Scan for the cell matching the given text and deliver its [X, Y] coordinate at center. 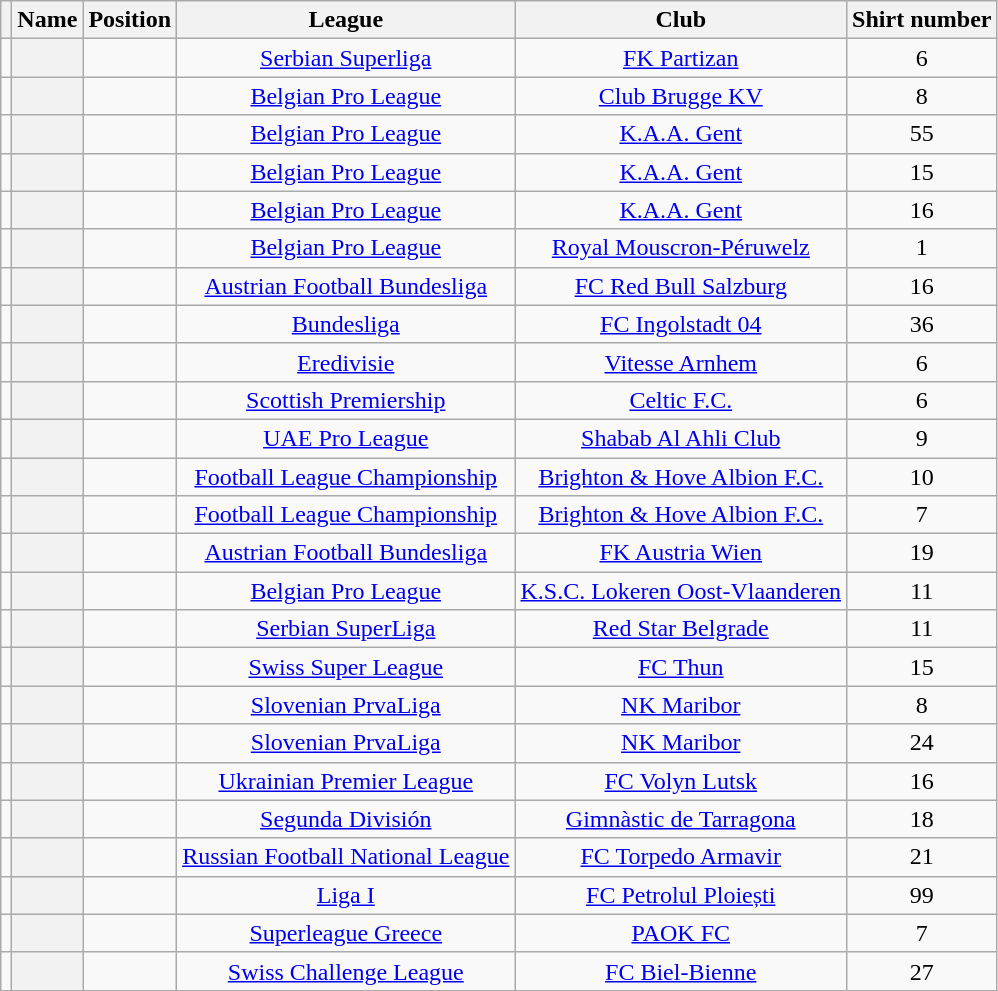
21 [922, 857]
FC Ingolstadt 04 [681, 324]
FC Volyn Lutsk [681, 781]
Superleague Greece [346, 933]
Club Brugge KV [681, 96]
99 [922, 895]
Swiss Super League [346, 667]
18 [922, 819]
FC Biel-Bienne [681, 971]
Swiss Challenge League [346, 971]
Eredivisie [346, 362]
27 [922, 971]
9 [922, 438]
Scottish Premiership [346, 400]
FC Red Bull Salzburg [681, 286]
Royal Mouscron-Péruwelz [681, 248]
UAE Pro League [346, 438]
Position [130, 20]
FC Torpedo Armavir [681, 857]
FK Partizan [681, 58]
19 [922, 553]
K.S.C. Lokeren Oost-Vlaanderen [681, 591]
1 [922, 248]
Red Star Belgrade [681, 629]
Name [48, 20]
League [346, 20]
FC Petrolul Ploiești [681, 895]
Gimnàstic de Tarragona [681, 819]
FC Thun [681, 667]
PAOK FC [681, 933]
Liga I [346, 895]
Vitesse Arnhem [681, 362]
Bundesliga [346, 324]
Serbian SuperLiga [346, 629]
Ukrainian Premier League [346, 781]
Segunda División [346, 819]
24 [922, 743]
FK Austria Wien [681, 553]
55 [922, 134]
10 [922, 477]
Serbian Superliga [346, 58]
Russian Football National League [346, 857]
Shirt number [922, 20]
36 [922, 324]
Shabab Al Ahli Club [681, 438]
Celtic F.C. [681, 400]
Club [681, 20]
